Search for the cell housing the specified text and yield its (x, y) center coordinate. 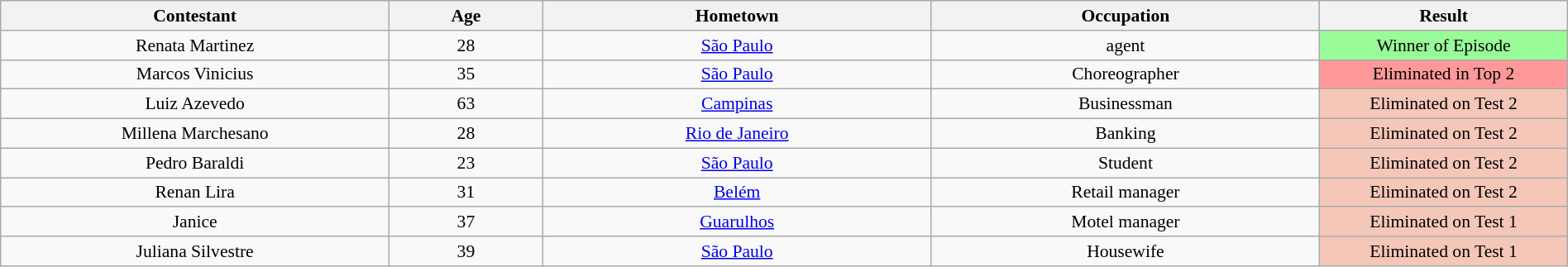
Marcos Vinicius (195, 74)
Motel manager (1126, 222)
Age (466, 16)
Hometown (737, 16)
Belém (737, 193)
Pedro Baraldi (195, 163)
Juliana Silvestre (195, 251)
Eliminated in Top 2 (1444, 74)
Housewife (1126, 251)
Result (1444, 16)
Rio de Janeiro (737, 134)
Banking (1126, 134)
Campinas (737, 104)
Renata Martinez (195, 45)
Winner of Episode (1444, 45)
Businessman (1126, 104)
Renan Lira (195, 193)
Janice (195, 222)
Contestant (195, 16)
Guarulhos (737, 222)
35 (466, 74)
Millena Marchesano (195, 134)
63 (466, 104)
37 (466, 222)
31 (466, 193)
agent (1126, 45)
Retail manager (1126, 193)
Occupation (1126, 16)
39 (466, 251)
Student (1126, 163)
Luiz Azevedo (195, 104)
23 (466, 163)
Choreographer (1126, 74)
